From the cell containing the given text, extract its center point as [X, Y] coordinate. 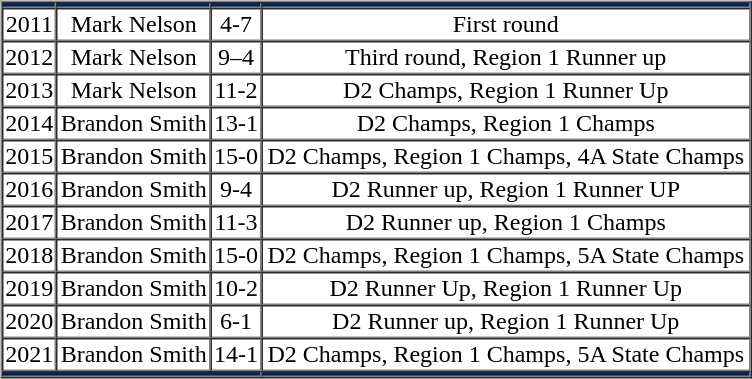
2015 [30, 156]
D2 Runner up, Region 1 Champs [506, 222]
D2 Champs, Region 1 Champs, 4A State Champs [506, 156]
2018 [30, 256]
2013 [30, 90]
2017 [30, 222]
11-3 [236, 222]
Third round, Region 1 Runner up [506, 58]
2020 [30, 322]
14-1 [236, 354]
10-2 [236, 288]
13-1 [236, 124]
D2 Champs, Region 1 Champs [506, 124]
2016 [30, 190]
9–4 [236, 58]
D2 Champs, Region 1 Runner Up [506, 90]
2019 [30, 288]
2014 [30, 124]
6-1 [236, 322]
2012 [30, 58]
4-7 [236, 24]
D2 Runner Up, Region 1 Runner Up [506, 288]
2021 [30, 354]
11-2 [236, 90]
D2 Runner up, Region 1 Runner Up [506, 322]
D2 Runner up, Region 1 Runner UP [506, 190]
2011 [30, 24]
9-4 [236, 190]
First round [506, 24]
